Capture the cell that displays the provided text and extract its (x, y) central coordinate. 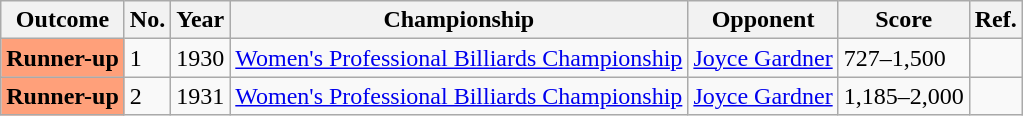
1 (147, 58)
727–1,500 (904, 58)
1930 (200, 58)
No. (147, 20)
Score (904, 20)
1,185–2,000 (904, 96)
Year (200, 20)
Opponent (763, 20)
Championship (459, 20)
2 (147, 96)
1931 (200, 96)
Ref. (996, 20)
Outcome (63, 20)
